Return (X, Y) of the center of cell containing provided text 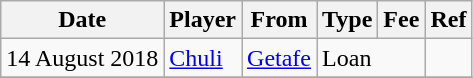
14 August 2018 (82, 58)
From (280, 20)
Player (203, 20)
Date (82, 20)
Chuli (203, 58)
Getafe (280, 58)
Ref (448, 20)
Fee (402, 20)
Type (348, 20)
Loan (371, 58)
